Return the [x, y] coordinate for the center point of the cell that contains the specified text.  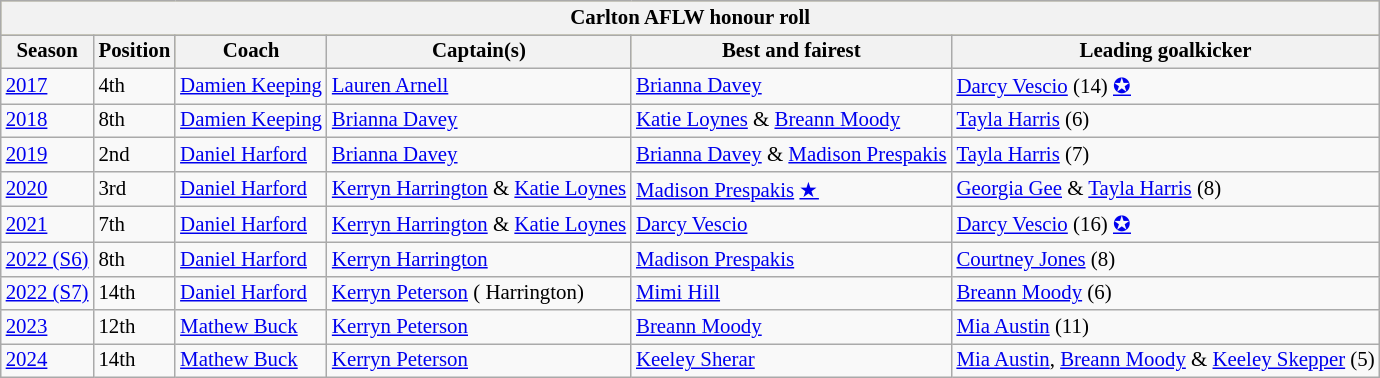
2024 [48, 361]
2021 [48, 224]
2nd [134, 155]
4th [134, 86]
Lauren Arnell [479, 86]
Darcy Vescio (14) ✪ [1165, 86]
2017 [48, 86]
Season [48, 52]
2020 [48, 188]
Madison Prespakis [791, 259]
Brianna Davey & Madison Prespakis [791, 155]
Tayla Harris (6) [1165, 121]
Best and fairest [791, 52]
Kerryn Harrington [479, 259]
Georgia Gee & Tayla Harris (8) [1165, 188]
2022 (S6) [48, 259]
2023 [48, 327]
Courtney Jones (8) [1165, 259]
Tayla Harris (7) [1165, 155]
Mia Austin (11) [1165, 327]
Leading goalkicker [1165, 52]
Breann Moody (6) [1165, 293]
Position [134, 52]
Coach [251, 52]
Mia Austin, Breann Moody & Keeley Skepper (5) [1165, 361]
Darcy Vescio (16) ✪ [1165, 224]
Madison Prespakis ★ [791, 188]
Breann Moody [791, 327]
2019 [48, 155]
Darcy Vescio [791, 224]
7th [134, 224]
Katie Loynes & Breann Moody [791, 121]
Keeley Sherar [791, 361]
3rd [134, 188]
2022 (S7) [48, 293]
12th [134, 327]
2018 [48, 121]
Mimi Hill [791, 293]
Captain(s) [479, 52]
Kerryn Peterson ( Harrington) [479, 293]
Carlton AFLW honour roll [690, 18]
